From the cell containing the given text, extract its center point as (x, y) coordinate. 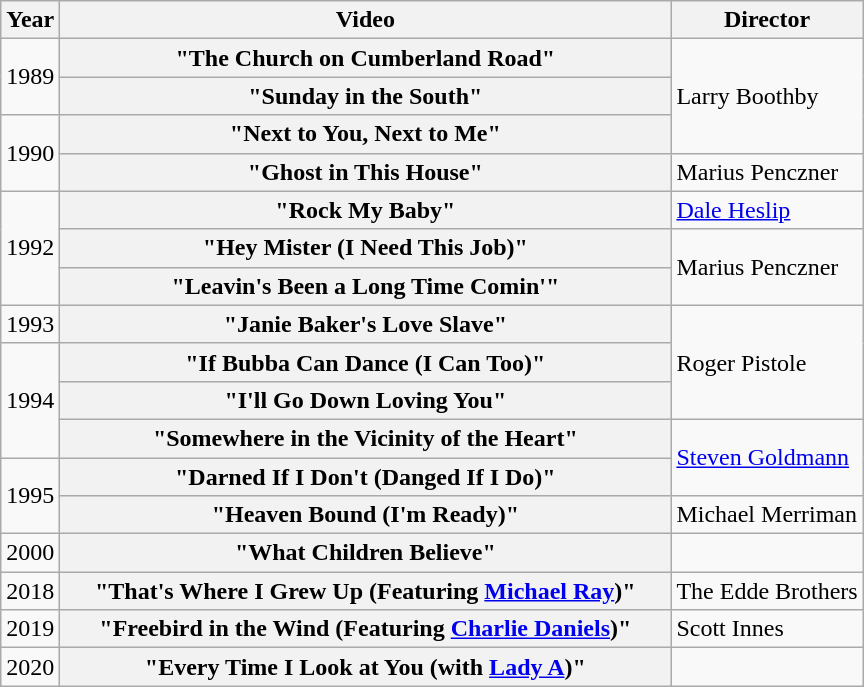
1995 (30, 496)
"Rock My Baby" (366, 210)
"Heaven Bound (I'm Ready)" (366, 515)
"Darned If I Don't (Danged If I Do)" (366, 477)
"Ghost in This House" (366, 172)
2019 (30, 629)
"Leavin's Been a Long Time Comin'" (366, 286)
1993 (30, 324)
"Sunday in the South" (366, 96)
Director (767, 20)
"If Bubba Can Dance (I Can Too)" (366, 362)
Scott Innes (767, 629)
"The Church on Cumberland Road" (366, 58)
"Freebird in the Wind (Featuring Charlie Daniels)" (366, 629)
"I'll Go Down Loving You" (366, 400)
Roger Pistole (767, 362)
"Hey Mister (I Need This Job)" (366, 248)
Year (30, 20)
"Next to You, Next to Me" (366, 134)
The Edde Brothers (767, 591)
2018 (30, 591)
2000 (30, 553)
1989 (30, 77)
Dale Heslip (767, 210)
"Somewhere in the Vicinity of the Heart" (366, 438)
Steven Goldmann (767, 457)
2020 (30, 667)
Larry Boothby (767, 96)
"What Children Believe" (366, 553)
"Every Time I Look at You (with Lady A)" (366, 667)
1992 (30, 248)
Video (366, 20)
"That's Where I Grew Up (Featuring Michael Ray)" (366, 591)
"Janie Baker's Love Slave" (366, 324)
Michael Merriman (767, 515)
1994 (30, 400)
1990 (30, 153)
